Identify which cell holds the provided text, then report its (X, Y) central coordinate. 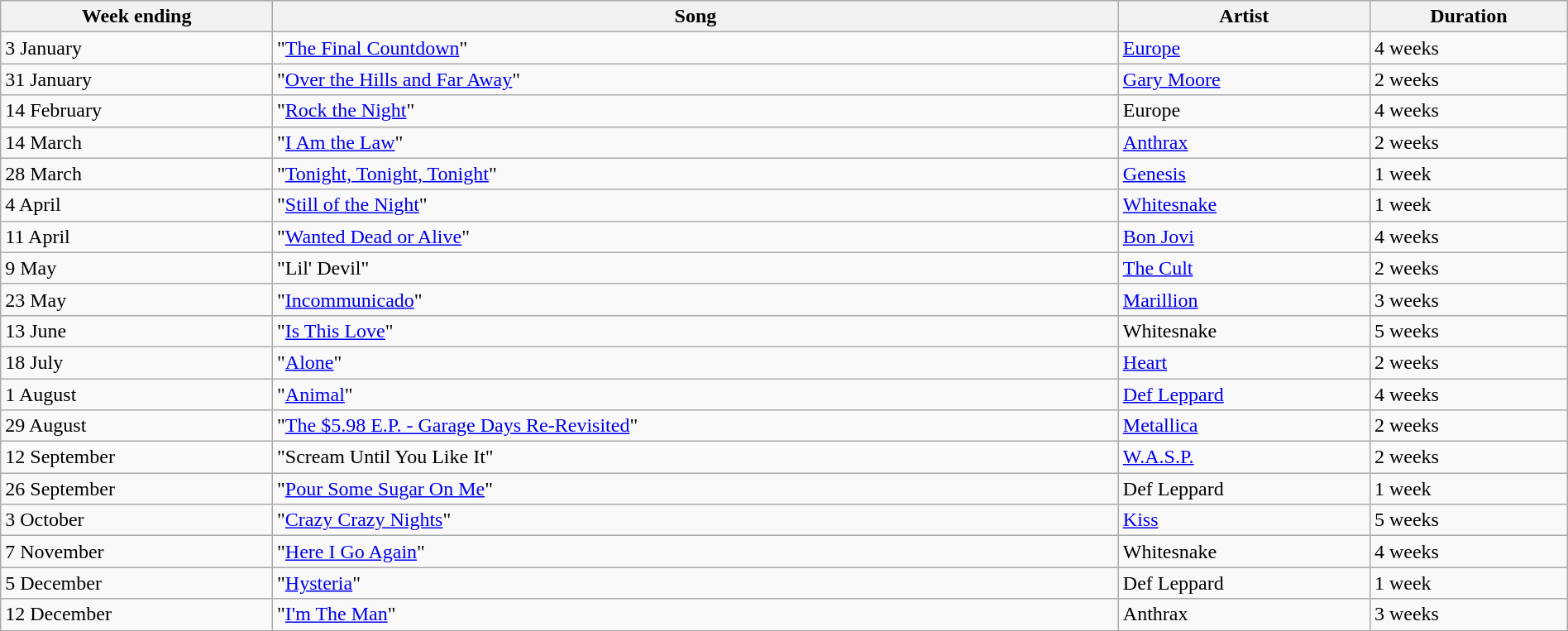
13 June (137, 331)
Artist (1244, 17)
Genesis (1244, 174)
14 March (137, 142)
3 January (137, 48)
"I Am the Law" (696, 142)
"Is This Love" (696, 331)
12 September (137, 457)
4 April (137, 205)
Kiss (1244, 520)
"Tonight, Tonight, Tonight" (696, 174)
"Lil' Devil" (696, 268)
"Incommunicado" (696, 299)
"Alone" (696, 362)
9 May (137, 268)
The Cult (1244, 268)
5 December (137, 583)
"The Final Countdown" (696, 48)
"Hysteria" (696, 583)
"Rock the Night" (696, 111)
Heart (1244, 362)
"I'm The Man" (696, 614)
3 October (137, 520)
"Crazy Crazy Nights" (696, 520)
Marillion (1244, 299)
Week ending (137, 17)
28 March (137, 174)
26 September (137, 489)
"Here I Go Again" (696, 552)
11 April (137, 237)
7 November (137, 552)
23 May (137, 299)
Metallica (1244, 426)
"Wanted Dead or Alive" (696, 237)
18 July (137, 362)
14 February (137, 111)
Duration (1469, 17)
Song (696, 17)
"Still of the Night" (696, 205)
"Scream Until You Like It" (696, 457)
"The $5.98 E.P. - Garage Days Re-Revisited" (696, 426)
"Animal" (696, 394)
12 December (137, 614)
"Pour Some Sugar On Me" (696, 489)
1 August (137, 394)
Gary Moore (1244, 79)
W.A.S.P. (1244, 457)
Bon Jovi (1244, 237)
31 January (137, 79)
29 August (137, 426)
"Over the Hills and Far Away" (696, 79)
